Output the [X, Y] coordinate of the center of the cell containing the given text.  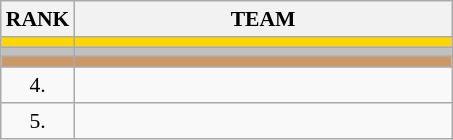
5. [38, 121]
4. [38, 85]
RANK [38, 19]
TEAM [262, 19]
